Locate the cell with the specified text and output its [x, y] center coordinate. 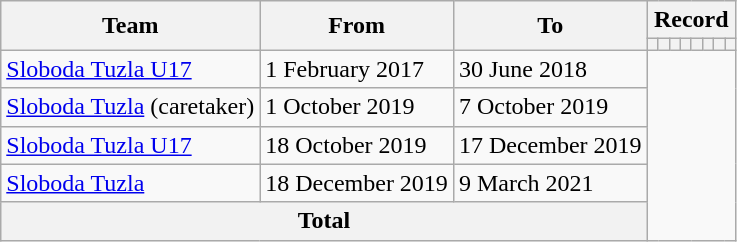
30 June 2018 [550, 69]
9 March 2021 [550, 183]
Total [324, 221]
1 October 2019 [357, 107]
18 December 2019 [357, 183]
Sloboda Tuzla [130, 183]
Sloboda Tuzla (caretaker) [130, 107]
18 October 2019 [357, 145]
7 October 2019 [550, 107]
Record [691, 20]
17 December 2019 [550, 145]
From [357, 26]
Team [130, 26]
1 February 2017 [357, 69]
To [550, 26]
